From the cell containing the given text, extract its center point as [x, y] coordinate. 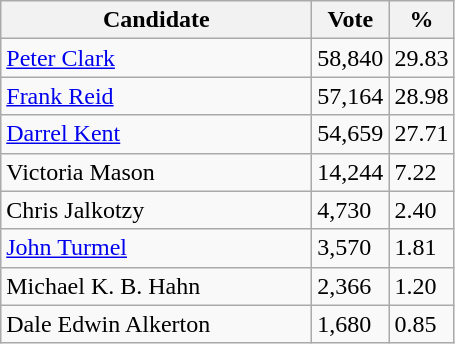
Chris Jalkotzy [156, 210]
1,680 [350, 324]
Vote [350, 20]
1.81 [422, 248]
Dale Edwin Alkerton [156, 324]
2.40 [422, 210]
29.83 [422, 58]
57,164 [350, 96]
54,659 [350, 134]
58,840 [350, 58]
3,570 [350, 248]
Michael K. B. Hahn [156, 286]
Peter Clark [156, 58]
Darrel Kent [156, 134]
1.20 [422, 286]
Victoria Mason [156, 172]
14,244 [350, 172]
Candidate [156, 20]
0.85 [422, 324]
John Turmel [156, 248]
28.98 [422, 96]
2,366 [350, 286]
7.22 [422, 172]
% [422, 20]
4,730 [350, 210]
Frank Reid [156, 96]
27.71 [422, 134]
